Identify which cell holds the provided text, then report its (x, y) central coordinate. 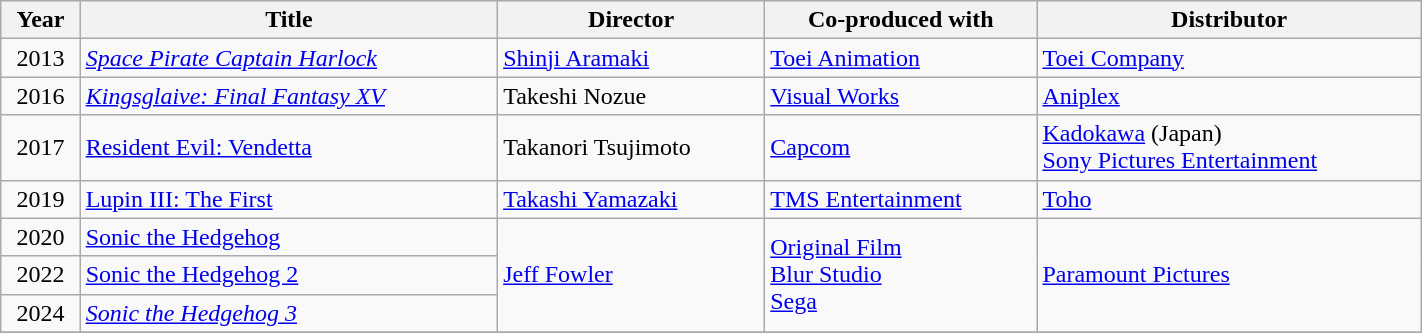
Toei Animation (901, 58)
Takashi Yamazaki (632, 199)
Toei Company (1229, 58)
TMS Entertainment (901, 199)
Visual Works (901, 96)
Takanori Tsujimoto (632, 148)
2022 (40, 275)
Sonic the Hedgehog 3 (288, 313)
Kadokawa (Japan)Sony Pictures Entertainment (1229, 148)
2017 (40, 148)
2016 (40, 96)
Year (40, 20)
Shinji Aramaki (632, 58)
Toho (1229, 199)
Kingsglaive: Final Fantasy XV (288, 96)
Original FilmBlur StudioSega (901, 275)
Title (288, 20)
2024 (40, 313)
Sonic the Hedgehog (288, 237)
Co-produced with (901, 20)
2020 (40, 237)
Resident Evil: Vendetta (288, 148)
2013 (40, 58)
Paramount Pictures (1229, 275)
Jeff Fowler (632, 275)
Space Pirate Captain Harlock (288, 58)
Lupin III: The First (288, 199)
Sonic the Hedgehog 2 (288, 275)
Takeshi Nozue (632, 96)
Aniplex (1229, 96)
Capcom (901, 148)
2019 (40, 199)
Director (632, 20)
Distributor (1229, 20)
